Search for the cell housing the specified text and yield its [x, y] center coordinate. 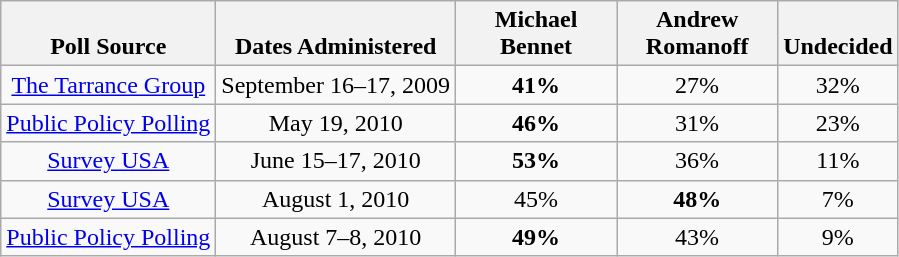
41% [536, 85]
48% [698, 199]
September 16–17, 2009 [336, 85]
46% [536, 123]
32% [838, 85]
May 19, 2010 [336, 123]
Undecided [838, 34]
31% [698, 123]
23% [838, 123]
August 1, 2010 [336, 199]
45% [536, 199]
MichaelBennet [536, 34]
Dates Administered [336, 34]
53% [536, 161]
June 15–17, 2010 [336, 161]
The Tarrance Group [108, 85]
11% [838, 161]
36% [698, 161]
27% [698, 85]
9% [838, 237]
Poll Source [108, 34]
7% [838, 199]
August 7–8, 2010 [336, 237]
49% [536, 237]
AndrewRomanoff [698, 34]
43% [698, 237]
